Scan for the cell matching the given text and deliver its [X, Y] coordinate at center. 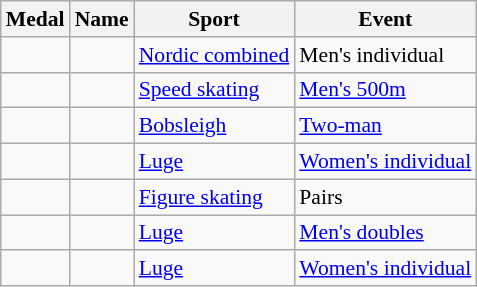
Sport [214, 19]
Medal [36, 19]
Name [102, 19]
Men's individual [385, 55]
Event [385, 19]
Pairs [385, 197]
Nordic combined [214, 55]
Figure skating [214, 197]
Two-man [385, 126]
Bobsleigh [214, 126]
Speed skating [214, 90]
Men's doubles [385, 233]
Men's 500m [385, 90]
